Return the [X, Y] coordinate for the center point of the cell that contains the specified text.  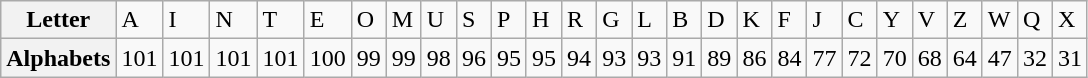
70 [894, 58]
V [930, 20]
F [790, 20]
T [280, 20]
Z [964, 20]
91 [684, 58]
I [186, 20]
L [650, 20]
U [438, 20]
K [754, 20]
P [508, 20]
Alphabets [58, 58]
X [1070, 20]
68 [930, 58]
89 [720, 58]
A [140, 20]
31 [1070, 58]
N [234, 20]
47 [1000, 58]
B [684, 20]
77 [824, 58]
64 [964, 58]
86 [754, 58]
Letter [58, 20]
Q [1034, 20]
E [328, 20]
84 [790, 58]
C [860, 20]
D [720, 20]
96 [474, 58]
Y [894, 20]
W [1000, 20]
H [544, 20]
J [824, 20]
98 [438, 58]
32 [1034, 58]
S [474, 20]
G [614, 20]
O [368, 20]
R [580, 20]
94 [580, 58]
72 [860, 58]
M [404, 20]
100 [328, 58]
